Find where the given text appears and provide that cell's center as (X, Y) coordinate. 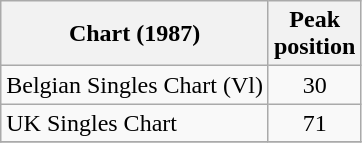
UK Singles Chart (135, 123)
Chart (1987) (135, 34)
Peakposition (314, 34)
30 (314, 85)
Belgian Singles Chart (Vl) (135, 85)
71 (314, 123)
